Search for the cell housing the specified text and yield its [X, Y] center coordinate. 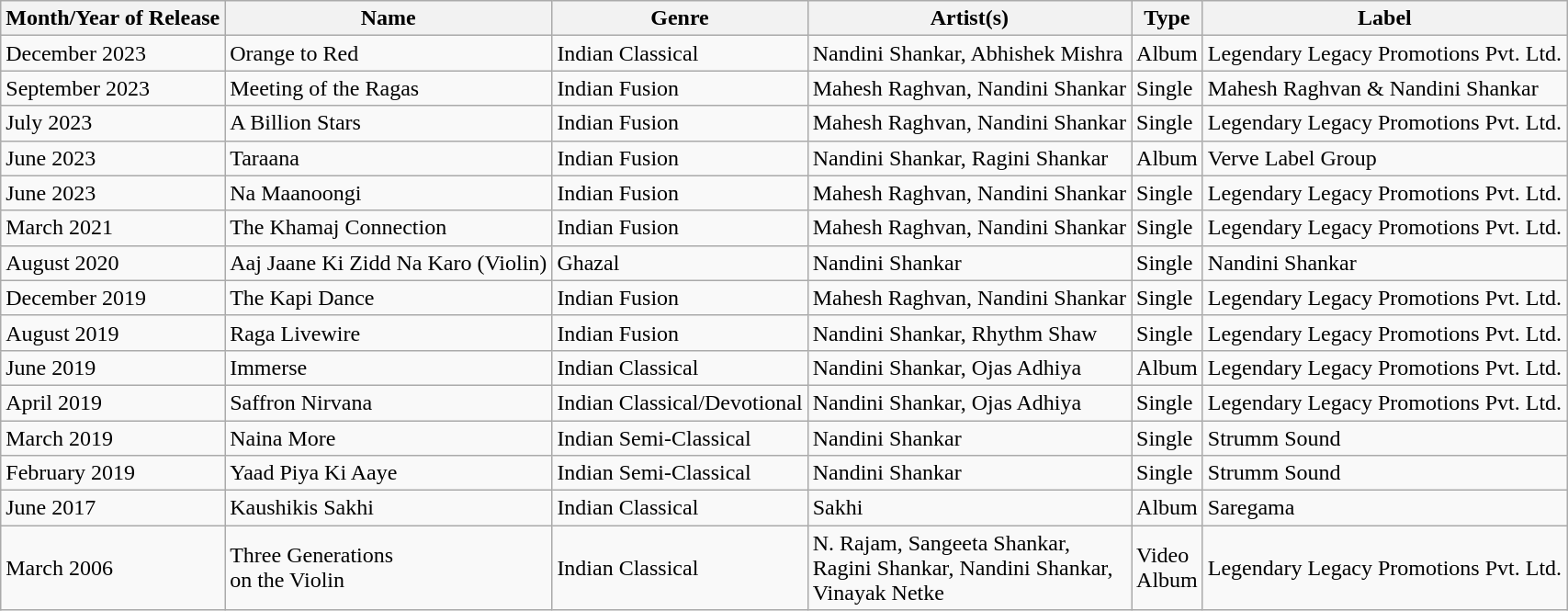
June 2017 [113, 508]
The Khamaj Connection [389, 228]
September 2023 [113, 88]
Nandini Shankar, Rhythm Shaw [969, 333]
August 2020 [113, 263]
March 2006 [113, 568]
Mahesh Raghvan & Nandini Shankar [1384, 88]
Type [1168, 18]
Sakhi [969, 508]
Indian Classical/Devotional [680, 402]
Kaushikis Sakhi [389, 508]
A Billion Stars [389, 123]
Naina More [389, 438]
Label [1384, 18]
Immerse [389, 368]
July 2023 [113, 123]
February 2019 [113, 473]
Verve Label Group [1384, 158]
Raga Livewire [389, 333]
April 2019 [113, 402]
Meeting of the Ragas [389, 88]
March 2021 [113, 228]
Yaad Piya Ki Aaye [389, 473]
Name [389, 18]
Three Generationson the Violin [389, 568]
December 2019 [113, 298]
Month/Year of Release [113, 18]
VideoAlbum [1168, 568]
The Kapi Dance [389, 298]
Taraana [389, 158]
Nandini Shankar, Ragini Shankar [969, 158]
Saregama [1384, 508]
December 2023 [113, 53]
Aaj Jaane Ki Zidd Na Karo (Violin) [389, 263]
Saffron Nirvana [389, 402]
N. Rajam, Sangeeta Shankar,Ragini Shankar, Nandini Shankar,Vinayak Netke [969, 568]
August 2019 [113, 333]
Orange to Red [389, 53]
Artist(s) [969, 18]
Nandini Shankar, Abhishek Mishra [969, 53]
Genre [680, 18]
Ghazal [680, 263]
March 2019 [113, 438]
June 2019 [113, 368]
Na Maanoongi [389, 193]
